Output the [x, y] coordinate of the center of the cell containing the given text.  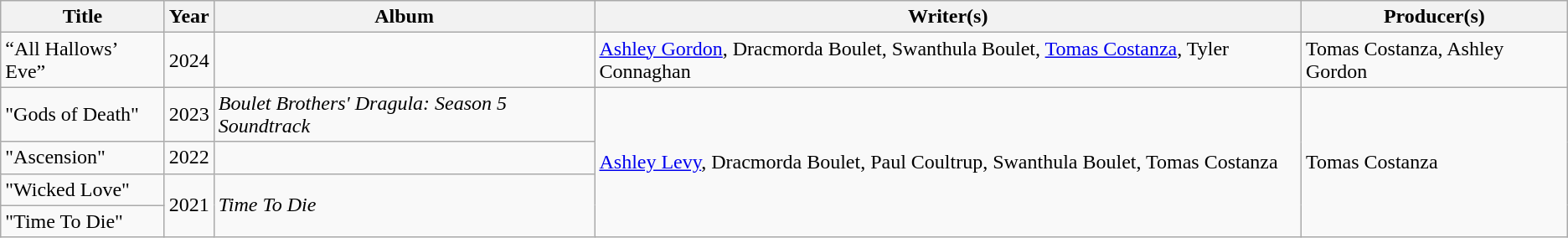
2023 [189, 114]
Writer(s) [948, 17]
Ashley Gordon, Dracmorda Boulet, Swanthula Boulet, Tomas Costanza, Tyler Connaghan [948, 60]
Boulet Brothers' Dragula: Season 5 Soundtrack [404, 114]
2024 [189, 60]
Producer(s) [1434, 17]
"Time To Die" [82, 221]
Year [189, 17]
“All Hallows’ Eve” [82, 60]
"Gods of Death" [82, 114]
Time To Die [404, 205]
Album [404, 17]
Tomas Costanza, Ashley Gordon [1434, 60]
"Wicked Love" [82, 189]
Tomas Costanza [1434, 163]
2022 [189, 158]
"Ascension" [82, 158]
Title [82, 17]
2021 [189, 205]
Ashley Levy, Dracmorda Boulet, Paul Coultrup, Swanthula Boulet, Tomas Costanza [948, 163]
